For the text-containing cell, return its midpoint in (x, y) coordinate format. 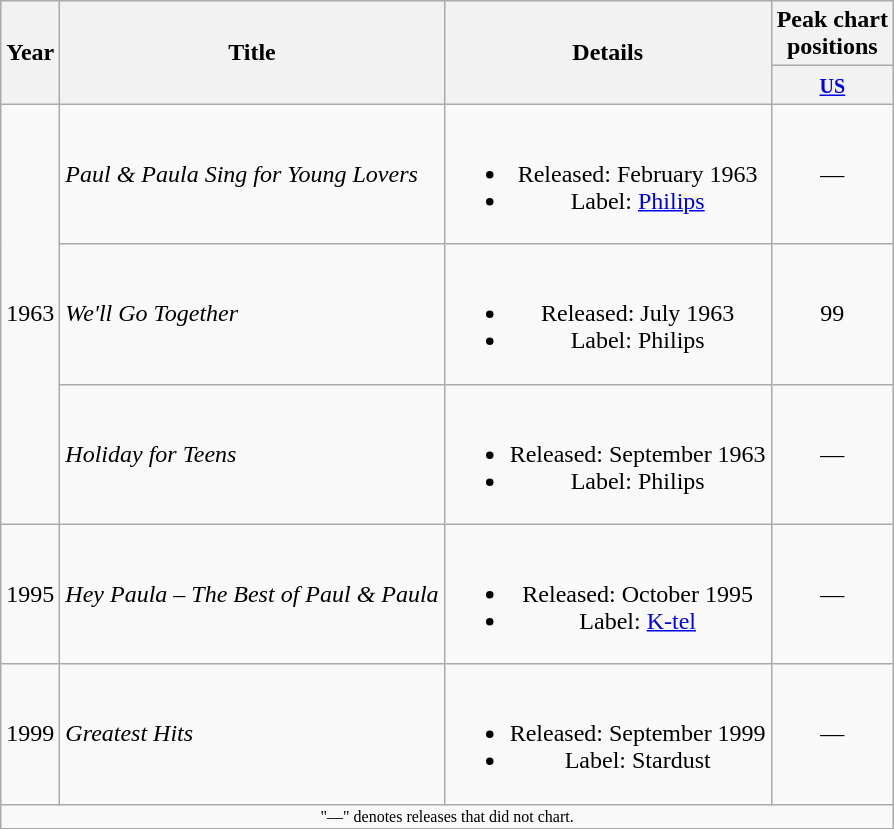
Paul & Paula Sing for Young Lovers (252, 174)
Released: September 1999Label: Stardust (608, 734)
1995 (30, 594)
Greatest Hits (252, 734)
Holiday for Teens (252, 454)
99 (832, 314)
US (832, 85)
1999 (30, 734)
"—" denotes releases that did not chart. (448, 816)
Year (30, 52)
We'll Go Together (252, 314)
Released: September 1963Label: Philips (608, 454)
Hey Paula – The Best of Paul & Paula (252, 594)
Details (608, 52)
1963 (30, 314)
Title (252, 52)
Peak chartpositions (832, 34)
Released: October 1995Label: K-tel (608, 594)
Released: February 1963Label: Philips (608, 174)
Released: July 1963Label: Philips (608, 314)
